Detect which cell encompasses the target text, then output its [X, Y] center coordinate. 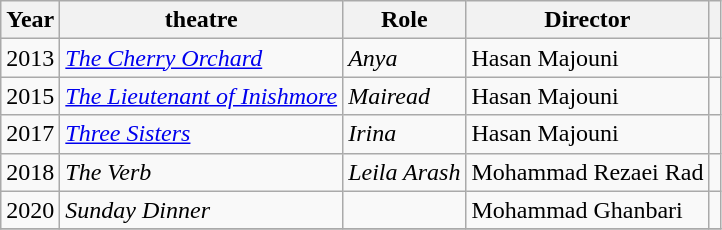
2013 [30, 58]
Three Sisters [202, 134]
The Verb [202, 172]
Director [588, 20]
2020 [30, 210]
Year [30, 20]
Sunday Dinner [202, 210]
Mohammad Rezaei Rad [588, 172]
Mairead [404, 96]
Mohammad Ghanbari [588, 210]
Leila Arash [404, 172]
The Lieutenant of Inishmore [202, 96]
2018 [30, 172]
Anya [404, 58]
Role [404, 20]
theatre [202, 20]
2017 [30, 134]
Irina [404, 134]
The Cherry Orchard [202, 58]
2015 [30, 96]
